From the cell containing the given text, extract its center point as (X, Y) coordinate. 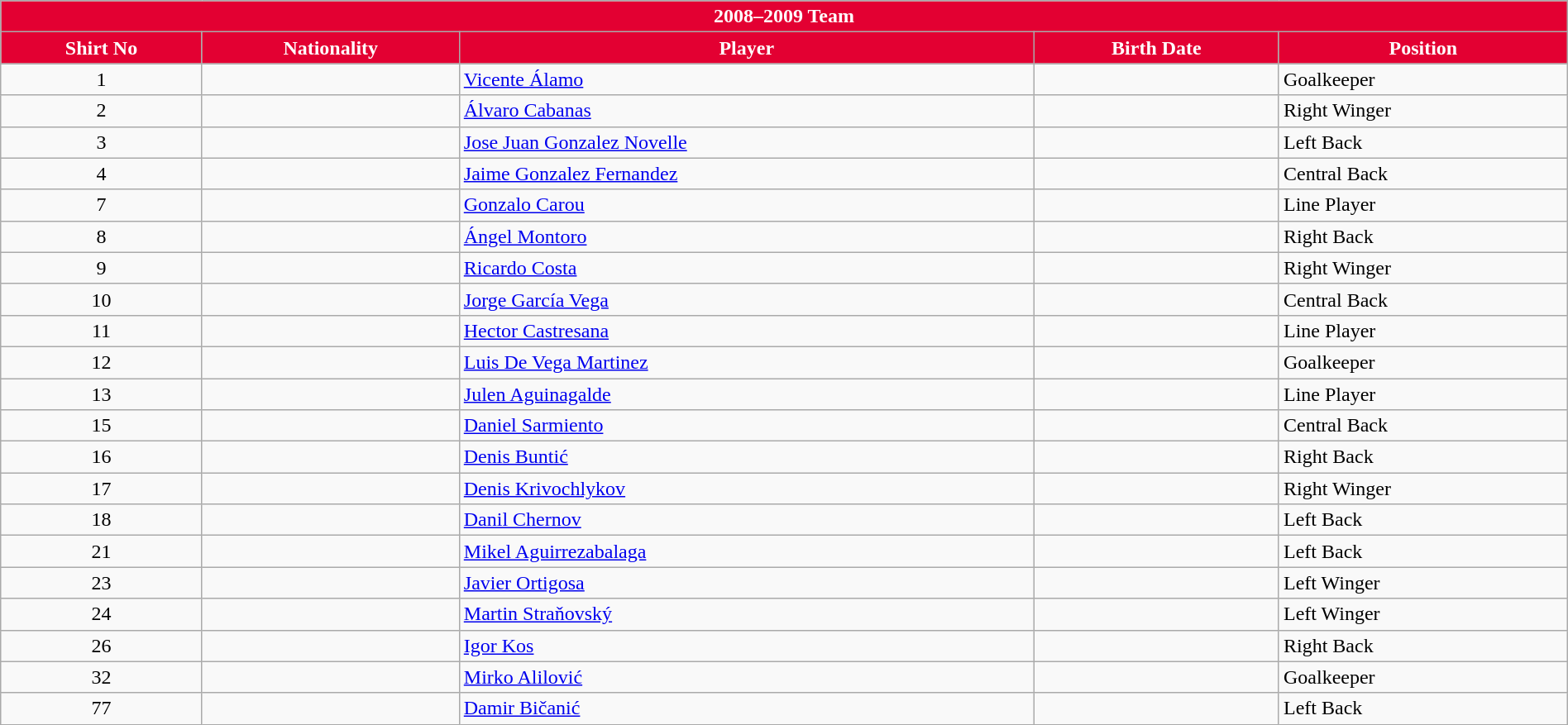
9 (101, 268)
Position (1422, 48)
2 (101, 111)
77 (101, 708)
17 (101, 489)
1 (101, 79)
Danil Chernov (746, 520)
15 (101, 426)
Ángel Montoro (746, 236)
12 (101, 362)
26 (101, 646)
Hector Castresana (746, 331)
3 (101, 142)
Daniel Sarmiento (746, 426)
Mikel Aguirrezabalaga (746, 551)
13 (101, 394)
Jorge García Vega (746, 299)
Luis De Vega Martinez (746, 362)
Denis Buntić (746, 457)
24 (101, 614)
16 (101, 457)
Player (746, 48)
4 (101, 174)
Igor Kos (746, 646)
21 (101, 551)
Denis Krivochlykov (746, 489)
Nationality (331, 48)
Ricardo Costa (746, 268)
2008–2009 Team (784, 17)
Martin Straňovský (746, 614)
32 (101, 677)
Jose Juan Gonzalez Novelle (746, 142)
11 (101, 331)
Vicente Álamo (746, 79)
10 (101, 299)
Mirko Alilović (746, 677)
Gonzalo Carou (746, 205)
Álvaro Cabanas (746, 111)
18 (101, 520)
Damir Bičanić (746, 708)
Javier Ortigosa (746, 583)
Birth Date (1156, 48)
7 (101, 205)
Julen Aguinagalde (746, 394)
Shirt No (101, 48)
Jaime Gonzalez Fernandez (746, 174)
8 (101, 236)
23 (101, 583)
